Return [X, Y] of the center of cell containing provided text 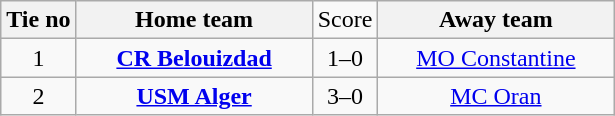
USM Alger [194, 96]
1–0 [345, 58]
Home team [194, 20]
MO Constantine [496, 58]
1 [38, 58]
CR Belouizdad [194, 58]
MC Oran [496, 96]
Away team [496, 20]
Tie no [38, 20]
Score [345, 20]
2 [38, 96]
3–0 [345, 96]
